Determine the [X, Y] coordinate at the center of the cell enclosing the given text.  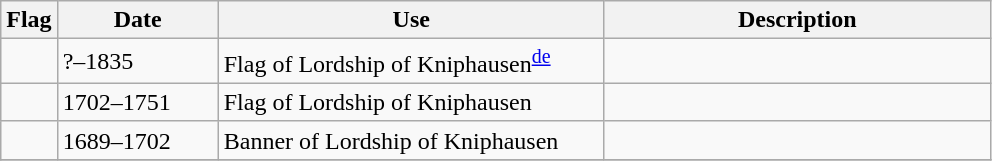
1689–1702 [138, 140]
Flag of Lordship of Kniphausende [411, 62]
Banner of Lordship of Kniphausen [411, 140]
Use [411, 20]
Flag of Lordship of Kniphausen [411, 102]
Flag [29, 20]
?–1835 [138, 62]
Description [797, 20]
1702–1751 [138, 102]
Date [138, 20]
